Provide the [X, Y] coordinate of the cell's center where the given text is located.  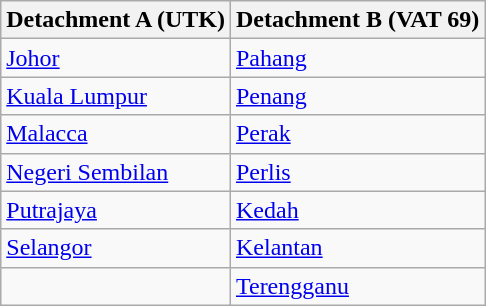
Malacca [116, 134]
Johor [116, 58]
Selangor [116, 248]
Kelantan [357, 248]
Penang [357, 96]
Kedah [357, 210]
Putrajaya [116, 210]
Kuala Lumpur [116, 96]
Pahang [357, 58]
Terengganu [357, 286]
Detachment A (UTK) [116, 20]
Perlis [357, 172]
Negeri Sembilan [116, 172]
Detachment B (VAT 69) [357, 20]
Perak [357, 134]
